Scan for the cell matching the given text and deliver its (x, y) coordinate at center. 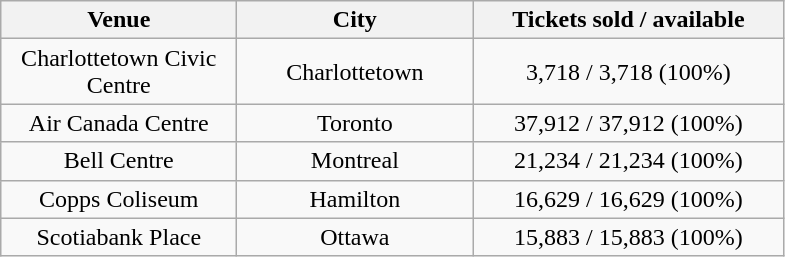
3,718 / 3,718 (100%) (628, 72)
Ottawa (355, 237)
Bell Centre (119, 161)
Hamilton (355, 199)
City (355, 20)
37,912 / 37,912 (100%) (628, 123)
Venue (119, 20)
16,629 / 16,629 (100%) (628, 199)
Montreal (355, 161)
Charlottetown (355, 72)
Charlottetown Civic Centre (119, 72)
21,234 / 21,234 (100%) (628, 161)
15,883 / 15,883 (100%) (628, 237)
Copps Coliseum (119, 199)
Scotiabank Place (119, 237)
Toronto (355, 123)
Tickets sold / available (628, 20)
Air Canada Centre (119, 123)
